Extract the [X, Y] coordinate from the center of the cell holding the provided text.  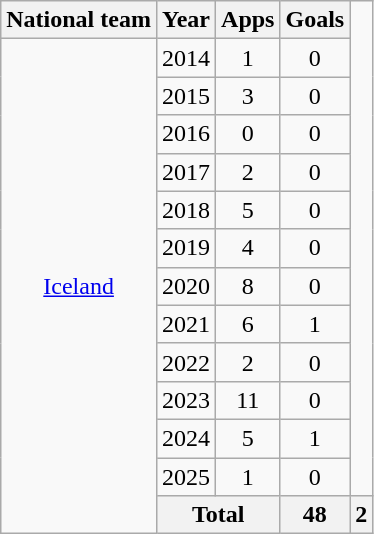
Apps [248, 20]
2020 [186, 286]
Total [218, 515]
2024 [186, 438]
48 [315, 515]
8 [248, 286]
2018 [186, 210]
2014 [186, 58]
2017 [186, 172]
2019 [186, 248]
Year [186, 20]
11 [248, 400]
2016 [186, 134]
2015 [186, 96]
2022 [186, 362]
2023 [186, 400]
2025 [186, 477]
Goals [315, 20]
6 [248, 324]
2021 [186, 324]
4 [248, 248]
Iceland [79, 286]
National team [79, 20]
3 [248, 96]
